From the cell containing the given text, extract its center point as (X, Y) coordinate. 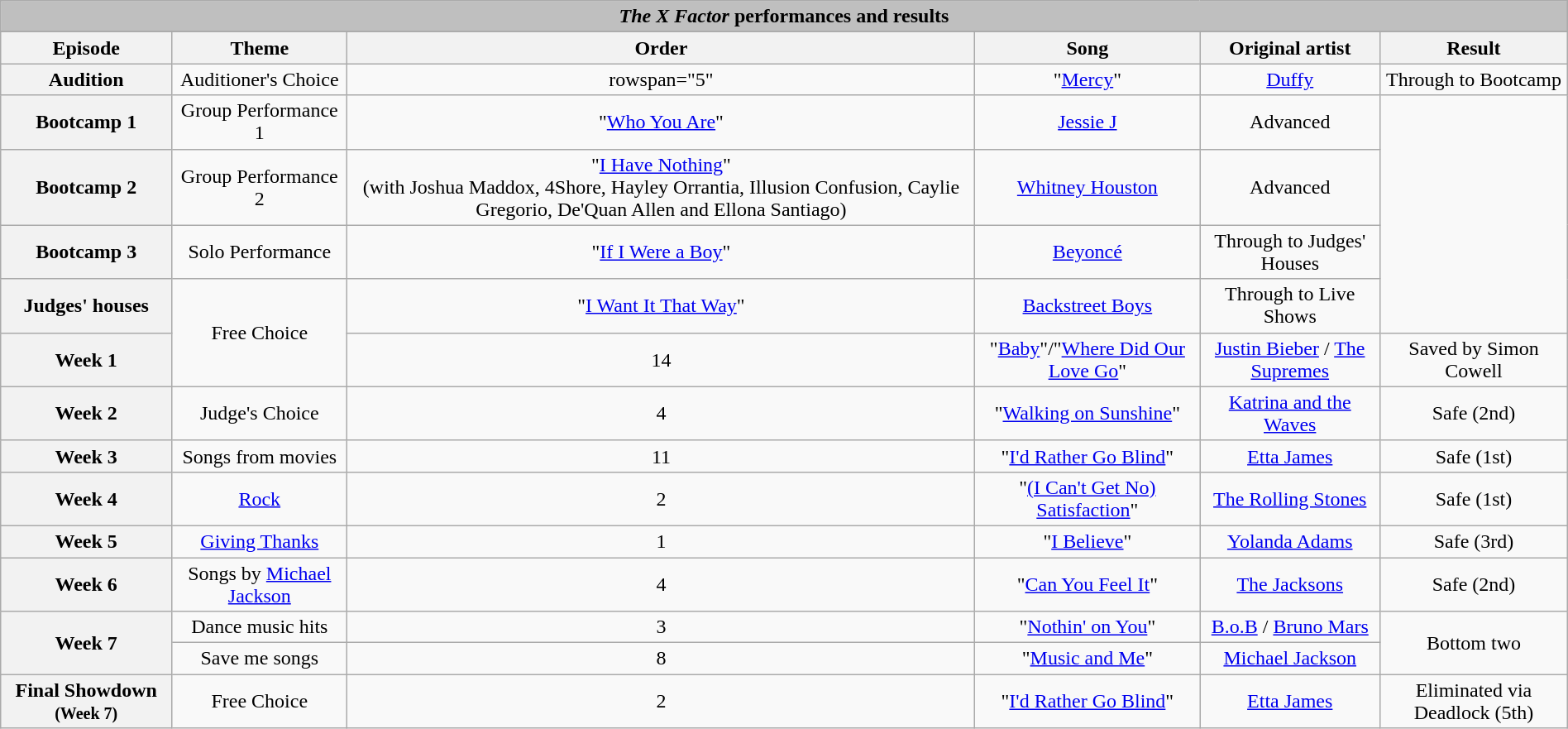
"Music and Me" (1088, 659)
Week 3 (86, 456)
3 (662, 627)
Backstreet Boys (1088, 306)
Order (662, 48)
Final Showdown (Week 7) (86, 702)
Theme (260, 48)
"Walking on Sunshine" (1088, 414)
Giving Thanks (260, 541)
Song (1088, 48)
Songs from movies (260, 456)
Week 6 (86, 584)
Beyoncé (1088, 252)
Week 4 (86, 498)
The X Factor performances and results (784, 17)
Bootcamp 2 (86, 187)
The Jacksons (1290, 584)
"Can You Feel It" (1088, 584)
Auditioner's Choice (260, 79)
11 (662, 456)
B.o.B / Bruno Mars (1290, 627)
The Rolling Stones (1290, 498)
Bootcamp 1 (86, 122)
Episode (86, 48)
Group Performance 2 (260, 187)
Judge's Choice (260, 414)
Through to Live Shows (1290, 306)
Original artist (1290, 48)
Audition (86, 79)
Judges' houses (86, 306)
Week 1 (86, 359)
Duffy (1290, 79)
"(I Can't Get No) Satisfaction" (1088, 498)
"If I Were a Boy" (662, 252)
Katrina and the Waves (1290, 414)
Week 7 (86, 643)
Yolanda Adams (1290, 541)
"I Have Nothing" (with Joshua Maddox, 4Shore, Hayley Orrantia, Illusion Confusion, Caylie Gregorio, De'Quan Allen and Ellona Santiago) (662, 187)
Whitney Houston (1088, 187)
14 (662, 359)
"Who You Are" (662, 122)
Solo Performance (260, 252)
Group Performance 1 (260, 122)
Eliminated via Deadlock (5th) (1474, 702)
"Nothin' on You" (1088, 627)
Safe (3rd) (1474, 541)
Through to Judges' Houses (1290, 252)
Saved by Simon Cowell (1474, 359)
"I Want It That Way" (662, 306)
Week 5 (86, 541)
"I Believe" (1088, 541)
Save me songs (260, 659)
Week 2 (86, 414)
Bottom two (1474, 643)
Rock (260, 498)
Jessie J (1088, 122)
Michael Jackson (1290, 659)
Bootcamp 3 (86, 252)
Through to Bootcamp (1474, 79)
rowspan="5" (662, 79)
Result (1474, 48)
Songs by Michael Jackson (260, 584)
"Mercy" (1088, 79)
1 (662, 541)
Justin Bieber / The Supremes (1290, 359)
Dance music hits (260, 627)
"Baby"/"Where Did Our Love Go" (1088, 359)
8 (662, 659)
